Identify which cell holds the provided text, then report its [X, Y] central coordinate. 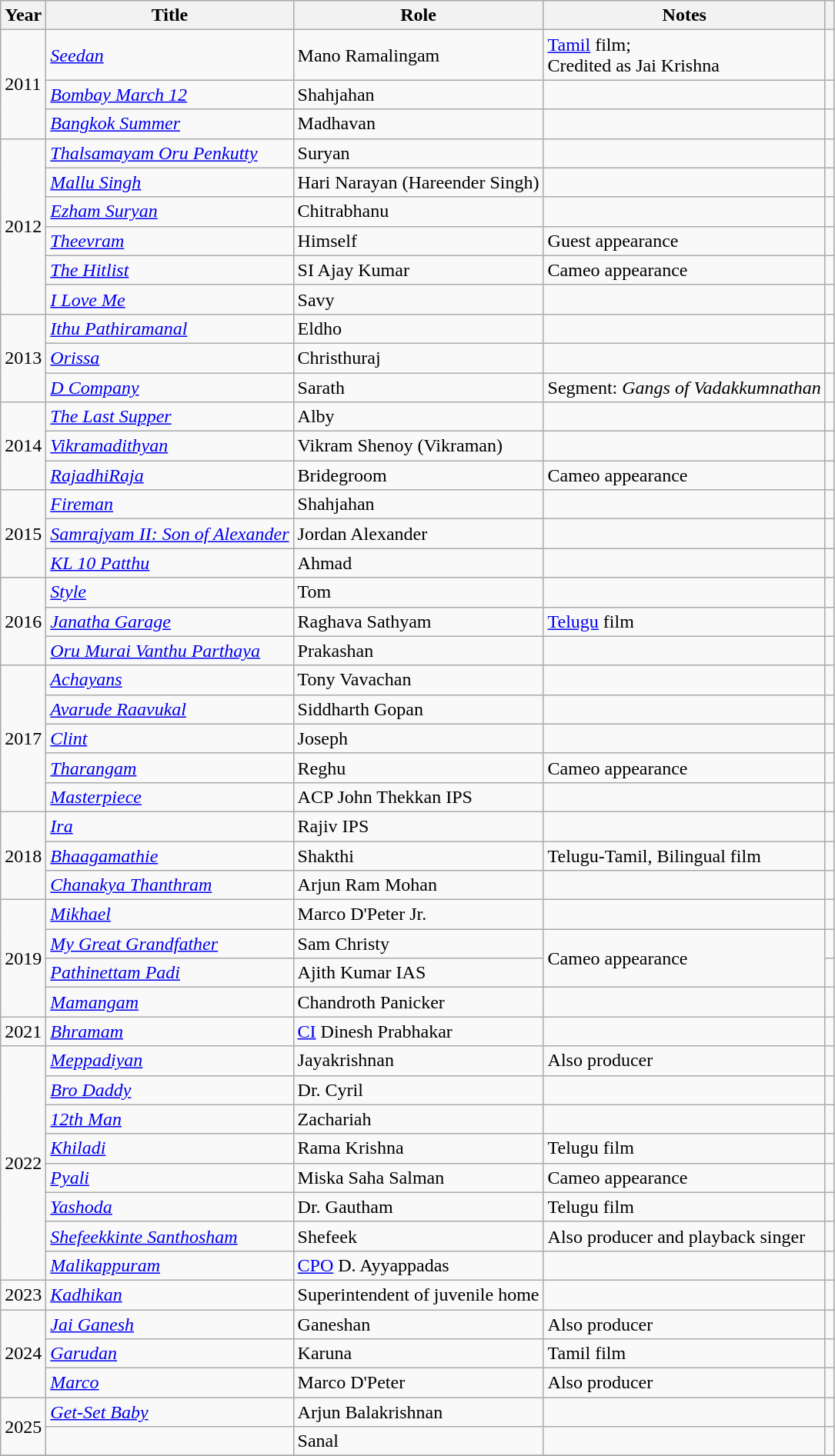
Kadhikan [169, 1294]
Siddharth Gopan [419, 709]
2022 [23, 1163]
Vikramadithyan [169, 446]
Jordan Alexander [419, 534]
2018 [23, 855]
Malikappuram [169, 1265]
Mamangam [169, 1002]
Chitrabhanu [419, 212]
2021 [23, 1031]
KL 10 Patthu [169, 563]
Rajiv IPS [419, 826]
Guest appearance [684, 241]
RajadhiRaja [169, 475]
Ithu Pathiramanal [169, 328]
Fireman [169, 505]
Marco [169, 1383]
Avarude Raavukal [169, 709]
Madhavan [419, 124]
Tharangam [169, 768]
Samrajyam II: Son of Alexander [169, 534]
Tamil film [684, 1354]
Bhaagamathie [169, 856]
SI Ajay Kumar [419, 270]
2025 [23, 1427]
Sam Christy [419, 944]
CPO D. Ayyappadas [419, 1265]
Himself [419, 241]
Ezham Suryan [169, 212]
Arjun Ram Mohan [419, 885]
CI Dinesh Prabhakar [419, 1031]
Year [23, 15]
Clint [169, 738]
Bhramam [169, 1031]
Meppadiyan [169, 1061]
Mano Ramalingam [419, 55]
Raghava Sathyam [419, 621]
Role [419, 15]
Shefeek [419, 1236]
Seedan [169, 55]
Bangkok Summer [169, 124]
Masterpiece [169, 797]
Zachariah [419, 1119]
Miska Saha Salman [419, 1178]
D Company [169, 387]
Khiladi [169, 1148]
I Love Me [169, 299]
2011 [23, 85]
Bridegroom [419, 475]
Marco D'Peter Jr. [419, 915]
Prakashan [419, 651]
Shefeekkinte Santhosham [169, 1236]
Bro Daddy [169, 1090]
Karuna [419, 1354]
Superintendent of juvenile home [419, 1294]
Sanal [419, 1441]
2019 [23, 958]
Reghu [419, 768]
Orissa [169, 358]
2013 [23, 358]
Also producer and playback singer [684, 1236]
Alby [419, 417]
Pyali [169, 1178]
Eldho [419, 328]
Chandroth Panicker [419, 1002]
Telugu-Tamil, Bilingual film [684, 856]
Sarath [419, 387]
Style [169, 592]
Janatha Garage [169, 621]
Yashoda [169, 1207]
Title [169, 15]
Joseph [419, 738]
Jayakrishnan [419, 1061]
2016 [23, 621]
Rama Krishna [419, 1148]
Notes [684, 15]
2023 [23, 1294]
2015 [23, 534]
Mikhael [169, 915]
Mallu Singh [169, 182]
My Great Grandfather [169, 944]
Oru Murai Vanthu Parthaya [169, 651]
Savy [419, 299]
Vikram Shenoy (Vikraman) [419, 446]
Dr. Cyril [419, 1090]
Christhuraj [419, 358]
Theevram [169, 241]
Ajith Kumar IAS [419, 973]
2024 [23, 1353]
The Last Supper [169, 417]
12th Man [169, 1119]
2012 [23, 226]
Marco D'Peter [419, 1383]
Thalsamayam Oru Penkutty [169, 153]
Get-Set Baby [169, 1412]
Dr. Gautham [419, 1207]
Chanakya Thanthram [169, 885]
Arjun Balakrishnan [419, 1412]
Tom [419, 592]
Ahmad [419, 563]
Achayans [169, 680]
The Hitlist [169, 270]
Shakthi [419, 856]
Garudan [169, 1354]
Ira [169, 826]
Pathinettam Padi [169, 973]
Ganeshan [419, 1324]
Segment: Gangs of Vadakkumnathan [684, 387]
Jai Ganesh [169, 1324]
2017 [23, 738]
Suryan [419, 153]
Tony Vavachan [419, 680]
2014 [23, 446]
Tamil film;Credited as Jai Krishna [684, 55]
ACP John Thekkan IPS [419, 797]
Hari Narayan (Hareender Singh) [419, 182]
Bombay March 12 [169, 95]
